Locate the cell with the specified text and output its (X, Y) center coordinate. 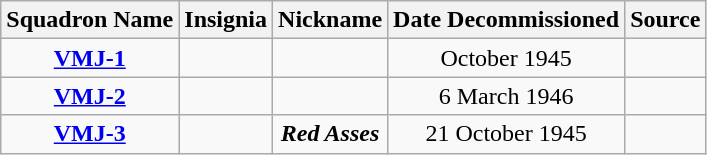
Date Decommissioned (506, 20)
21 October 1945 (506, 134)
Source (666, 20)
VMJ-3 (90, 134)
Insignia (226, 20)
October 1945 (506, 58)
VMJ-2 (90, 96)
6 March 1946 (506, 96)
Nickname (330, 20)
VMJ-1 (90, 58)
Red Asses (330, 134)
Squadron Name (90, 20)
